Determine the (X, Y) coordinate at the center of the cell enclosing the given text.  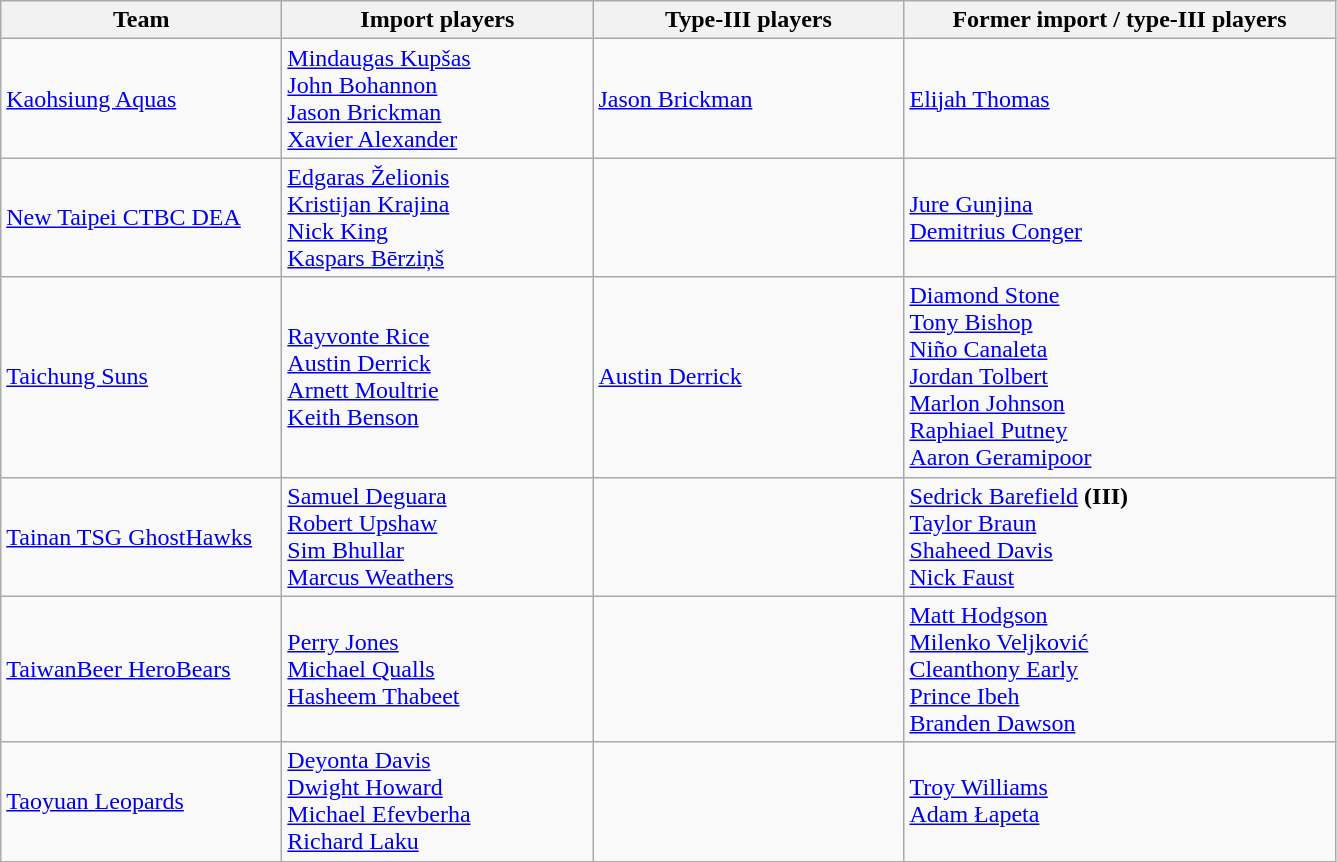
Kaohsiung Aquas (142, 98)
Import players (438, 20)
TaiwanBeer HeroBears (142, 669)
Jason Brickman (748, 98)
Tainan TSG GhostHawks (142, 536)
Edgaras Želionis Kristijan Krajina Nick King Kaspars Bērziņš (438, 218)
Samuel Deguara Robert Upshaw Sim Bhullar Marcus Weathers (438, 536)
Type-III players (748, 20)
Mindaugas Kupšas John Bohannon Jason Brickman Xavier Alexander (438, 98)
Jure Gunjina Demitrius Conger (1120, 218)
Matt Hodgson Milenko Veljković Cleanthony Early Prince Ibeh Branden Dawson (1120, 669)
Rayvonte Rice Austin Derrick Arnett Moultrie Keith Benson (438, 377)
Sedrick Barefield (III) Taylor Braun Shaheed Davis Nick Faust (1120, 536)
New Taipei CTBC DEA (142, 218)
Austin Derrick (748, 377)
Perry Jones Michael Qualls Hasheem Thabeet (438, 669)
Deyonta Davis Dwight Howard Michael Efevberha Richard Laku (438, 802)
Taichung Suns (142, 377)
Team (142, 20)
Taoyuan Leopards (142, 802)
Former import / type-III players (1120, 20)
Elijah Thomas (1120, 98)
Diamond Stone Tony Bishop Niño Canaleta Jordan Tolbert Marlon Johnson Raphiael Putney Aaron Geramipoor (1120, 377)
Troy Williams Adam Łapeta (1120, 802)
